For the text-containing cell, return its midpoint in (x, y) coordinate format. 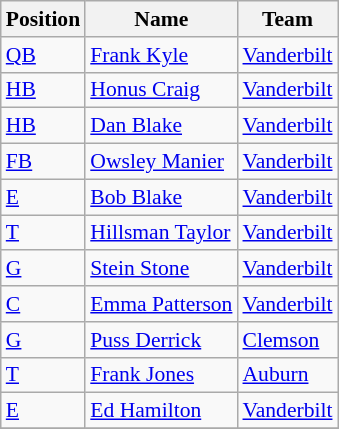
Ed Hamilton (161, 411)
Frank Jones (161, 375)
Puss Derrick (161, 340)
Frank Kyle (161, 55)
Dan Blake (161, 126)
Stein Stone (161, 269)
Honus Craig (161, 90)
FB (43, 162)
Position (43, 19)
Hillsman Taylor (161, 233)
Team (287, 19)
Clemson (287, 340)
Name (161, 19)
C (43, 304)
Bob Blake (161, 197)
QB (43, 55)
Auburn (287, 375)
Owsley Manier (161, 162)
Emma Patterson (161, 304)
